Scan for the cell matching the given text and deliver its (x, y) coordinate at center. 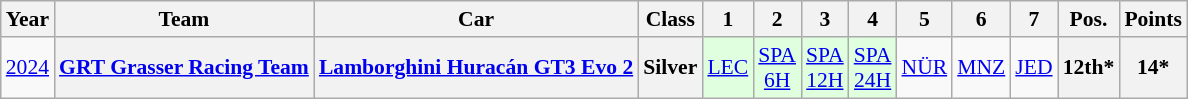
NÜR (924, 68)
Class (670, 19)
Silver (670, 68)
LEC (728, 68)
1 (728, 19)
3 (825, 19)
Lamborghini Huracán GT3 Evo 2 (476, 68)
JED (1034, 68)
12th* (1089, 68)
SPA24H (873, 68)
7 (1034, 19)
2 (777, 19)
Pos. (1089, 19)
5 (924, 19)
MNZ (981, 68)
4 (873, 19)
Car (476, 19)
Year (28, 19)
GRT Grasser Racing Team (184, 68)
6 (981, 19)
SPA12H (825, 68)
Team (184, 19)
SPA6H (777, 68)
2024 (28, 68)
Points (1153, 19)
14* (1153, 68)
